Pinpoint the cell where the given text exists, returning its [x, y] midpoint coordinate. 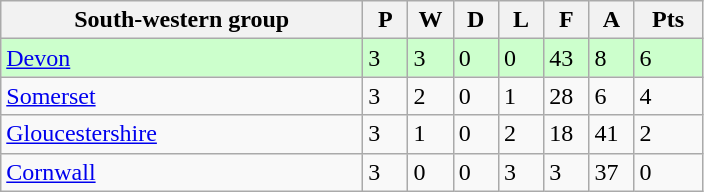
18 [566, 134]
4 [668, 96]
41 [612, 134]
A [612, 20]
P [386, 20]
D [476, 20]
Gloucestershire [182, 134]
28 [566, 96]
South-western group [182, 20]
43 [566, 58]
Devon [182, 58]
37 [612, 172]
F [566, 20]
Cornwall [182, 172]
W [430, 20]
Somerset [182, 96]
L [520, 20]
8 [612, 58]
Pts [668, 20]
